Provide the [X, Y] coordinate of the cell's center where the given text is located.  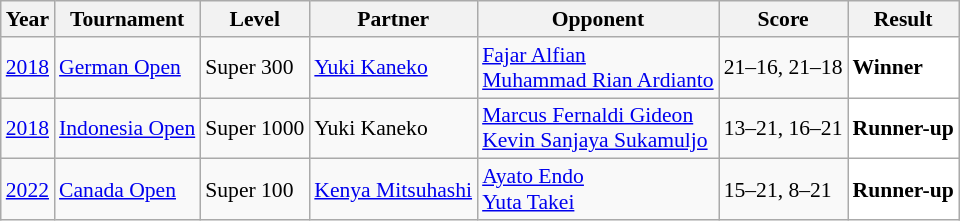
Marcus Fernaldi Gideon Kevin Sanjaya Sukamuljo [598, 128]
Super 100 [254, 190]
Ayato Endo Yuta Takei [598, 190]
Indonesia Open [127, 128]
Opponent [598, 19]
Result [904, 19]
Level [254, 19]
Super 300 [254, 68]
Partner [393, 19]
2022 [28, 190]
Year [28, 19]
German Open [127, 68]
Score [784, 19]
13–21, 16–21 [784, 128]
Winner [904, 68]
Super 1000 [254, 128]
21–16, 21–18 [784, 68]
Canada Open [127, 190]
Fajar Alfian Muhammad Rian Ardianto [598, 68]
Tournament [127, 19]
15–21, 8–21 [784, 190]
Kenya Mitsuhashi [393, 190]
